Output the (X, Y) coordinate of the center of the cell containing the given text.  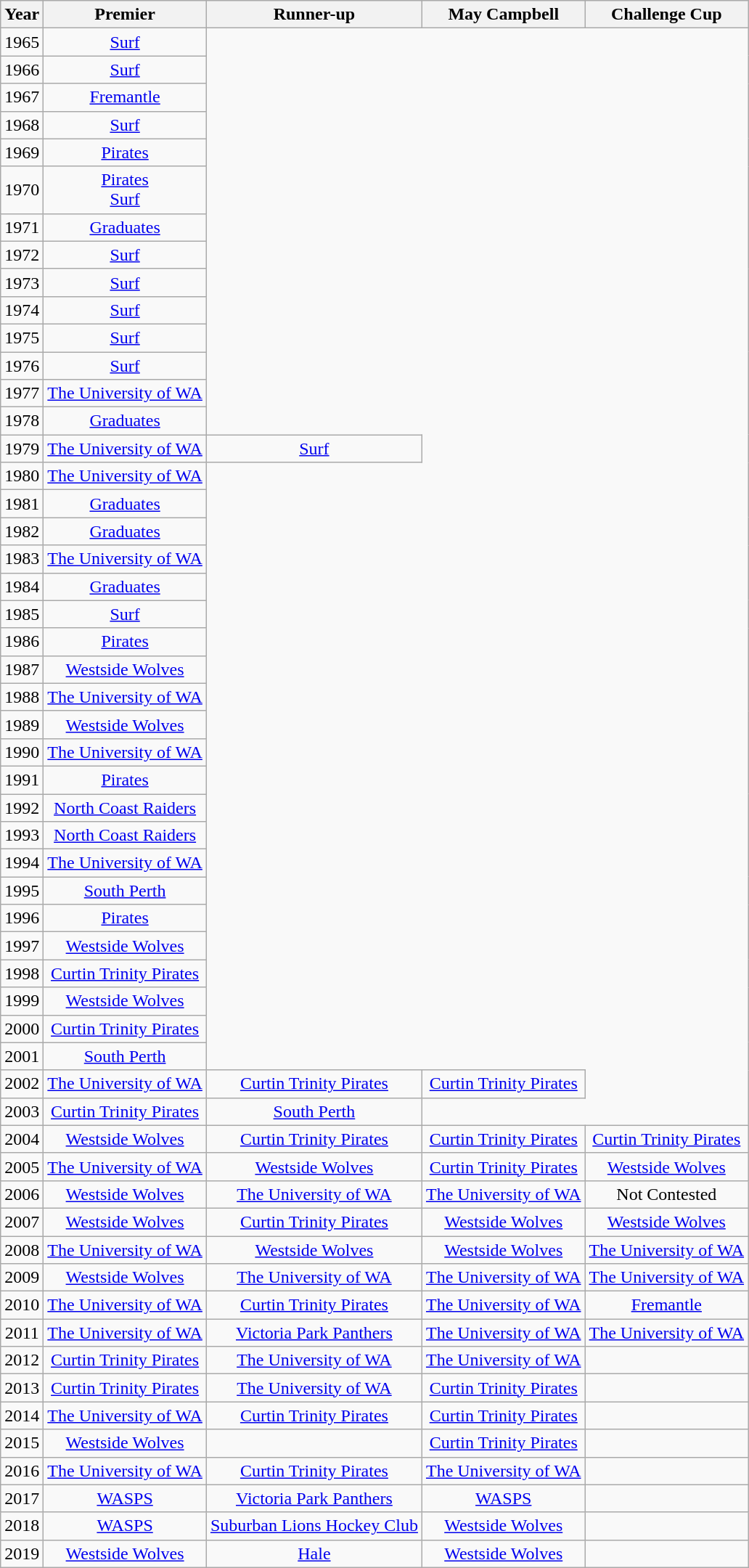
1993 (22, 836)
Year (22, 15)
2004 (22, 1139)
1999 (22, 1001)
Hale (314, 1553)
1969 (22, 152)
1991 (22, 780)
2014 (22, 1416)
1968 (22, 125)
Challenge Cup (666, 15)
1994 (22, 863)
2005 (22, 1167)
2019 (22, 1553)
1966 (22, 70)
Not Contested (666, 1194)
2000 (22, 1029)
Runner-up (314, 15)
1977 (22, 393)
1990 (22, 752)
2013 (22, 1388)
1986 (22, 642)
2018 (22, 1526)
1988 (22, 697)
1976 (22, 365)
1981 (22, 504)
1992 (22, 808)
1985 (22, 614)
2010 (22, 1305)
2011 (22, 1333)
1983 (22, 559)
1971 (22, 227)
2015 (22, 1443)
1965 (22, 42)
1970 (22, 190)
1995 (22, 891)
1978 (22, 421)
PiratesSurf (125, 190)
1989 (22, 724)
2003 (22, 1111)
1979 (22, 449)
2002 (22, 1084)
May Campbell (504, 15)
1967 (22, 97)
1998 (22, 973)
1980 (22, 476)
1975 (22, 338)
2007 (22, 1222)
1973 (22, 282)
1972 (22, 255)
1996 (22, 918)
2016 (22, 1471)
2009 (22, 1278)
2001 (22, 1056)
Suburban Lions Hockey Club (314, 1526)
1974 (22, 310)
1997 (22, 946)
1987 (22, 669)
2006 (22, 1194)
1984 (22, 587)
2008 (22, 1249)
2012 (22, 1360)
1982 (22, 531)
2017 (22, 1498)
Premier (125, 15)
